Locate the cell with the specified text and output its (x, y) center coordinate. 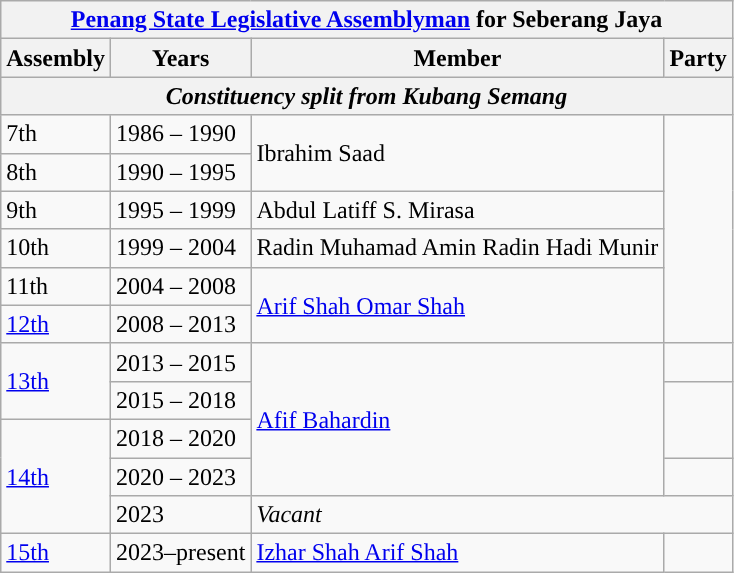
Izhar Shah Arif Shah (458, 553)
Arif Shah Omar Shah (458, 305)
Assembly (56, 58)
Vacant (492, 515)
2004 – 2008 (180, 286)
Constituency split from Kubang Semang (367, 96)
Afif Bahardin (458, 419)
8th (56, 172)
2023 (180, 515)
Radin Muhamad Amin Radin Hadi Munir (458, 248)
10th (56, 248)
Ibrahim Saad (458, 153)
15th (56, 553)
2023–present (180, 553)
1995 – 1999 (180, 210)
2020 – 2023 (180, 477)
9th (56, 210)
7th (56, 134)
2008 – 2013 (180, 324)
13th (56, 381)
12th (56, 324)
Party (698, 58)
1986 – 1990 (180, 134)
14th (56, 476)
2013 – 2015 (180, 362)
Penang State Legislative Assemblyman for Seberang Jaya (367, 20)
1990 – 1995 (180, 172)
2018 – 2020 (180, 438)
11th (56, 286)
Member (458, 58)
Abdul Latiff S. Mirasa (458, 210)
1999 – 2004 (180, 248)
2015 – 2018 (180, 400)
Years (180, 58)
